Provide the [x, y] coordinate of the cell's center where the given text is located.  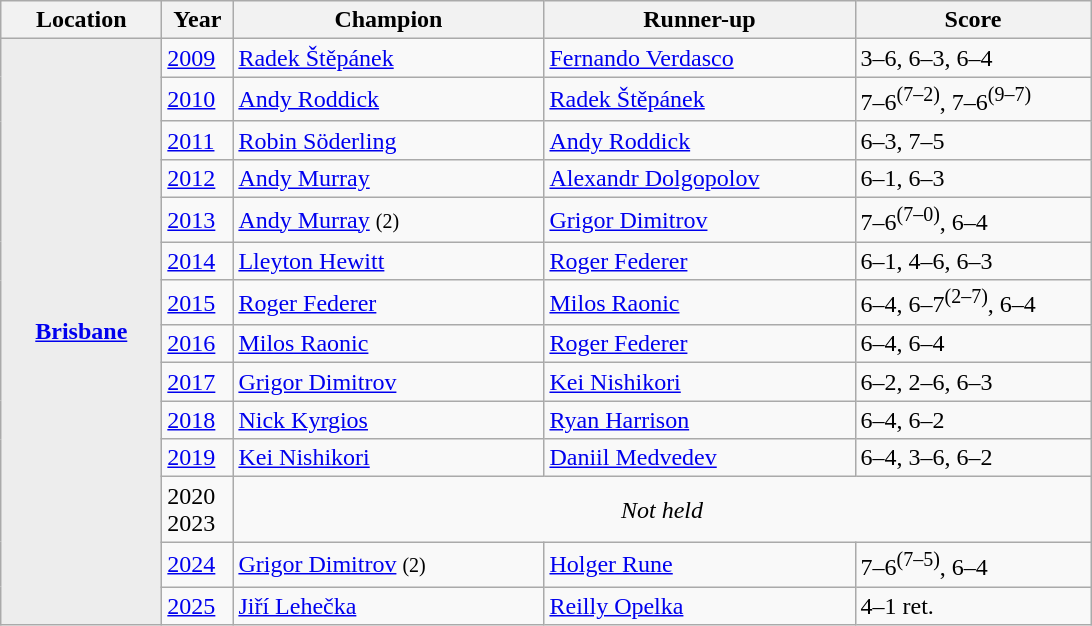
6–4, 6–4 [973, 344]
Andy Murray (2) [388, 220]
6–1, 4–6, 6–3 [973, 261]
6–4, 6–2 [973, 420]
Ryan Harrison [700, 420]
Grigor Dimitrov (2) [388, 564]
7–6(7–5), 6–4 [973, 564]
2015 [198, 302]
4–1 ret. [973, 606]
7–6(7–2), 7–6(9–7) [973, 100]
Daniil Medvedev [700, 458]
2019 [198, 458]
Location [82, 20]
Reilly Opelka [700, 606]
Robin Söderling [388, 140]
2011 [198, 140]
2013 [198, 220]
Jiří Lehečka [388, 606]
2012 [198, 178]
2025 [198, 606]
Holger Rune [700, 564]
Brisbane [82, 332]
2010 [198, 100]
2020 2023 [198, 510]
Lleyton Hewitt [388, 261]
Runner-up [700, 20]
2016 [198, 344]
6–4, 3–6, 6–2 [973, 458]
Year [198, 20]
Nick Kyrgios [388, 420]
6–2, 2–6, 6–3 [973, 382]
Andy Murray [388, 178]
Alexandr Dolgopolov [700, 178]
2018 [198, 420]
6–1, 6–3 [973, 178]
2017 [198, 382]
2024 [198, 564]
3–6, 6–3, 6–4 [973, 58]
2009 [198, 58]
Score [973, 20]
Champion [388, 20]
7–6(7–0), 6–4 [973, 220]
6–4, 6–7(2–7), 6–4 [973, 302]
Not held [662, 510]
Fernando Verdasco [700, 58]
6–3, 7–5 [973, 140]
2014 [198, 261]
